For the text-containing cell, return its midpoint in (x, y) coordinate format. 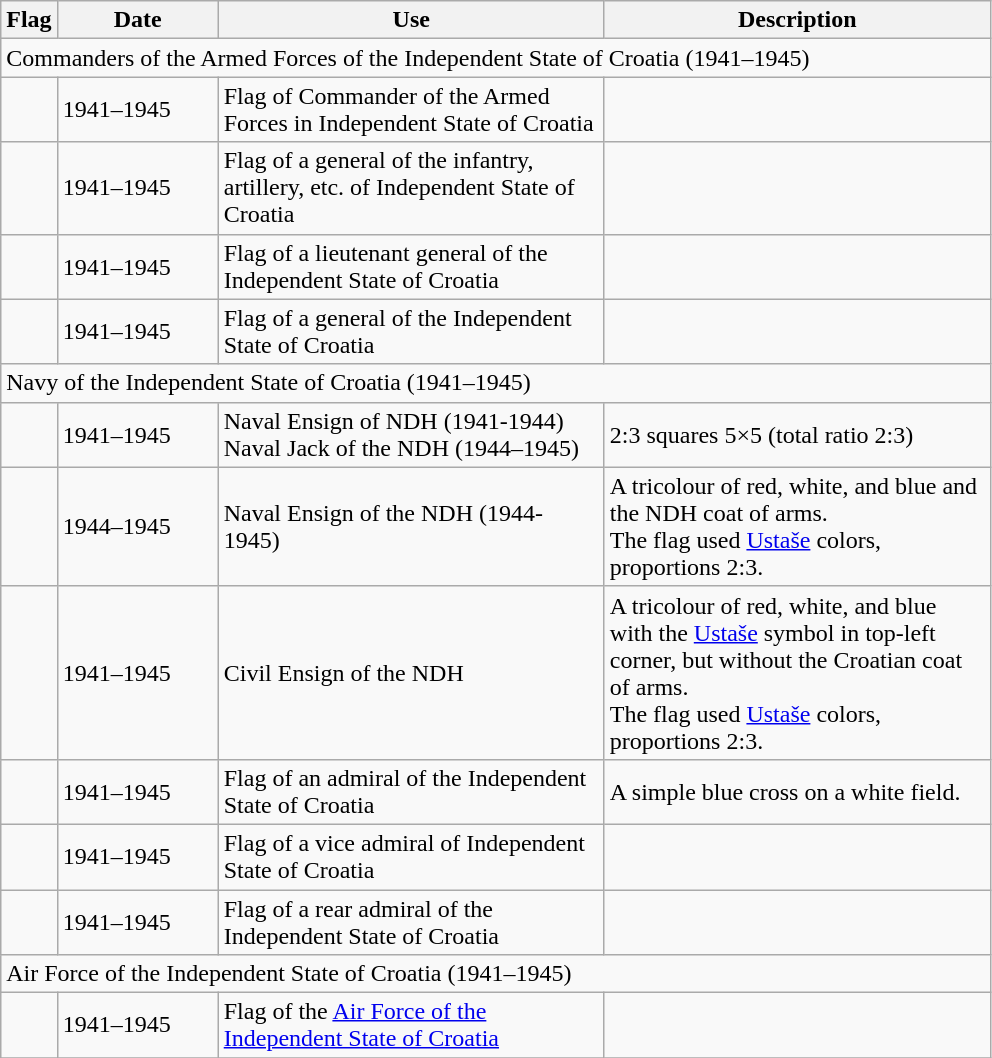
Air Force of the Independent State of Croatia (1941–1945) (496, 974)
Navy of the Independent State of Croatia (1941–1945) (496, 383)
A tricolour of red, white, and blue and the NDH coat of arms.The flag used Ustaše colors, proportions 2:3. (797, 526)
Use (411, 20)
Naval Ensign of the NDH (1944-1945) (411, 526)
Flag of a vice admiral of Independent State of Croatia (411, 856)
Flag of a general of the Independent State of Croatia (411, 332)
Flag of the Air Force of the Independent State of Croatia (411, 1026)
2:3 squares 5×5 (total ratio 2:3) (797, 434)
Flag of a general of the infantry, artillery, etc. of Independent State of Croatia (411, 188)
Flag of Commander of the Armed Forces in Independent State of Croatia (411, 110)
Commanders of the Armed Forces of the Independent State of Croatia (1941–1945) (496, 58)
Description (797, 20)
Date (138, 20)
Naval Ensign of NDH (1941-1944)Naval Jack of the NDH (1944–1945) (411, 434)
Flag of a rear admiral of the Independent State of Croatia (411, 922)
Flag (29, 20)
Civil Ensign of the NDH (411, 672)
A simple blue cross on a white field. (797, 792)
Flag of an admiral of the Independent State of Croatia (411, 792)
1944–1945 (138, 526)
Flag of a lieutenant general of the Independent State of Croatia (411, 266)
